Detect which cell encompasses the target text, then output its (X, Y) center coordinate. 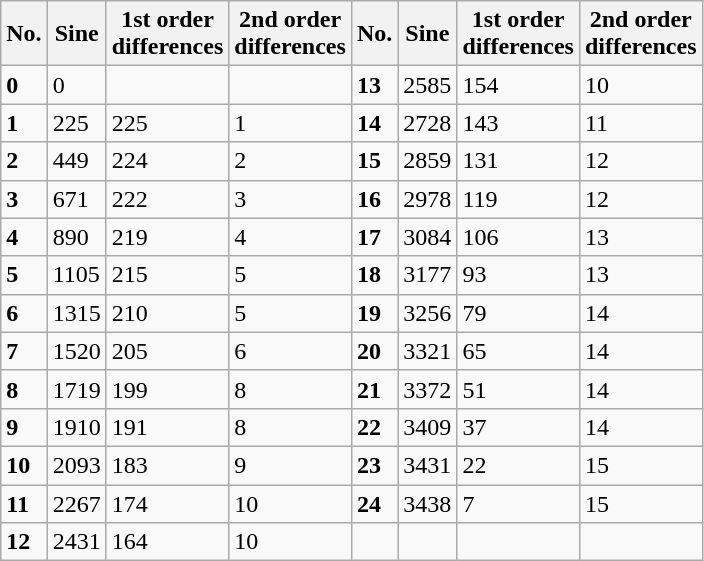
222 (168, 199)
23 (374, 465)
3409 (428, 427)
20 (374, 351)
119 (518, 199)
21 (374, 389)
2431 (76, 542)
3177 (428, 275)
2267 (76, 503)
51 (518, 389)
183 (168, 465)
24 (374, 503)
164 (168, 542)
890 (76, 237)
224 (168, 161)
1520 (76, 351)
3256 (428, 313)
210 (168, 313)
3438 (428, 503)
1719 (76, 389)
19 (374, 313)
143 (518, 123)
1910 (76, 427)
2859 (428, 161)
199 (168, 389)
3084 (428, 237)
3321 (428, 351)
205 (168, 351)
215 (168, 275)
671 (76, 199)
18 (374, 275)
2728 (428, 123)
219 (168, 237)
449 (76, 161)
174 (168, 503)
79 (518, 313)
1315 (76, 313)
131 (518, 161)
106 (518, 237)
191 (168, 427)
2093 (76, 465)
16 (374, 199)
2585 (428, 85)
3431 (428, 465)
2978 (428, 199)
1105 (76, 275)
3372 (428, 389)
65 (518, 351)
154 (518, 85)
93 (518, 275)
37 (518, 427)
17 (374, 237)
